Search for the cell housing the specified text and yield its [X, Y] center coordinate. 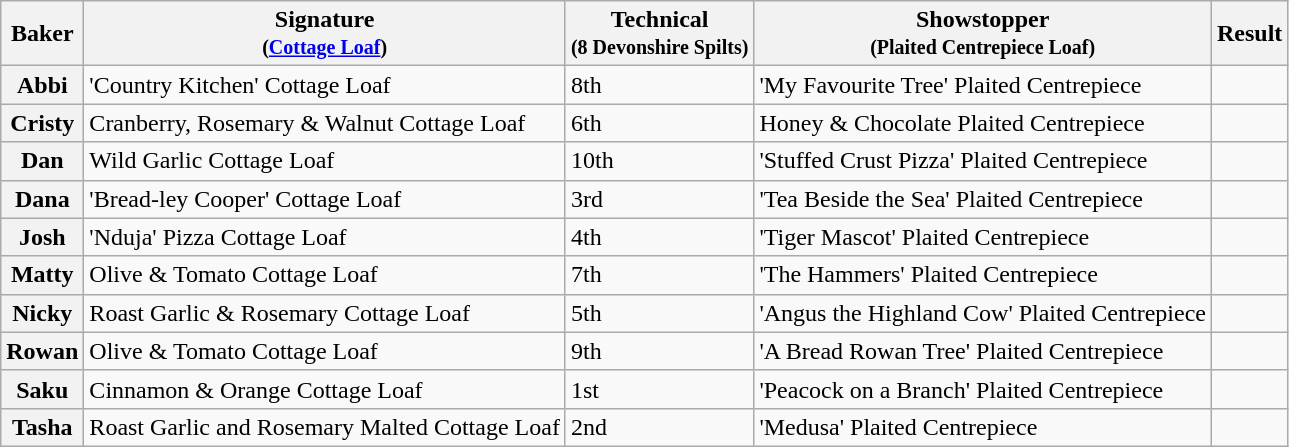
Tasha [42, 427]
8th [659, 85]
Signature(Cottage Loaf) [325, 34]
Roast Garlic and Rosemary Malted Cottage Loaf [325, 427]
'Tea Beside the Sea' Plaited Centrepiece [983, 199]
1st [659, 389]
Cinnamon & Orange Cottage Loaf [325, 389]
'A Bread Rowan Tree' Plaited Centrepiece [983, 351]
Saku [42, 389]
Honey & Chocolate Plaited Centrepiece [983, 123]
'Bread-ley Cooper' Cottage Loaf [325, 199]
Cranberry, Rosemary & Walnut Cottage Loaf [325, 123]
'The Hammers' Plaited Centrepiece [983, 275]
'Country Kitchen' Cottage Loaf [325, 85]
'Medusa' Plaited Centrepiece [983, 427]
Josh [42, 237]
Result [1249, 34]
Dana [42, 199]
Nicky [42, 313]
Dan [42, 161]
9th [659, 351]
Roast Garlic & Rosemary Cottage Loaf [325, 313]
3rd [659, 199]
10th [659, 161]
4th [659, 237]
Rowan [42, 351]
'Nduja' Pizza Cottage Loaf [325, 237]
'My Favourite Tree' Plaited Centrepiece [983, 85]
Abbi [42, 85]
7th [659, 275]
Matty [42, 275]
2nd [659, 427]
Baker [42, 34]
'Tiger Mascot' Plaited Centrepiece [983, 237]
6th [659, 123]
'Peacock on a Branch' Plaited Centrepiece [983, 389]
'Angus the Highland Cow' Plaited Centrepiece [983, 313]
5th [659, 313]
Cristy [42, 123]
Showstopper(Plaited Centrepiece Loaf) [983, 34]
Technical(8 Devonshire Spilts) [659, 34]
'Stuffed Crust Pizza' Plaited Centrepiece [983, 161]
Wild Garlic Cottage Loaf [325, 161]
